Pinpoint the cell where the given text exists, returning its [x, y] midpoint coordinate. 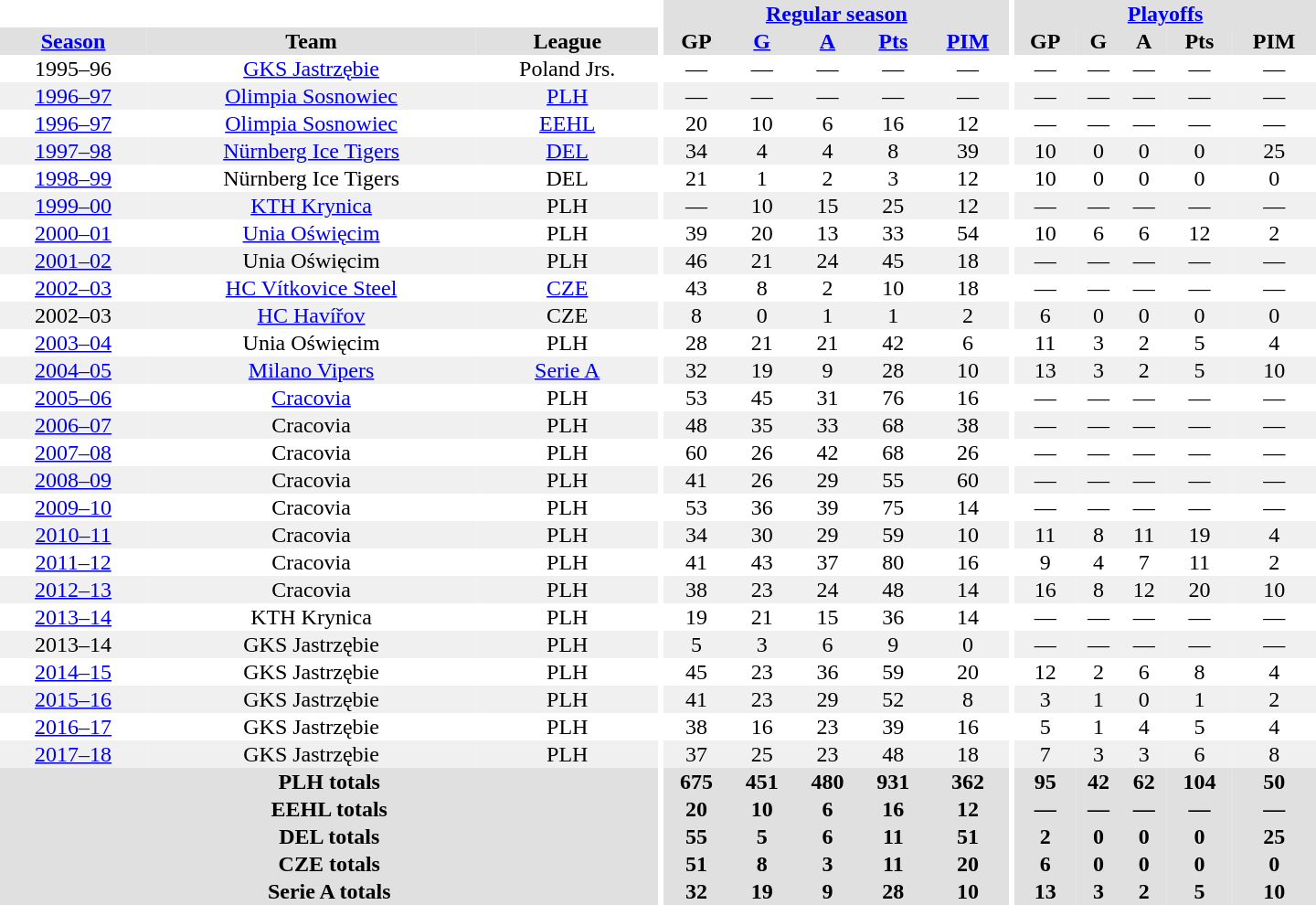
2003–04 [73, 343]
Serie A [568, 370]
Playoffs [1165, 14]
1997–98 [73, 151]
Team [311, 41]
30 [762, 535]
480 [828, 782]
35 [762, 425]
1995–96 [73, 69]
2015–16 [73, 699]
62 [1144, 782]
46 [696, 261]
2012–13 [73, 590]
2001–02 [73, 261]
52 [893, 699]
931 [893, 782]
EEHL totals [329, 809]
2009–10 [73, 507]
2008–09 [73, 480]
2014–15 [73, 672]
Serie A totals [329, 891]
2004–05 [73, 370]
451 [762, 782]
Poland Jrs. [568, 69]
CZE totals [329, 864]
2010–11 [73, 535]
2006–07 [73, 425]
2016–17 [73, 727]
50 [1274, 782]
2005–06 [73, 398]
31 [828, 398]
2000–01 [73, 233]
1999–00 [73, 206]
76 [893, 398]
104 [1200, 782]
2017–18 [73, 754]
1998–99 [73, 178]
2007–08 [73, 452]
95 [1045, 782]
362 [967, 782]
League [568, 41]
DEL totals [329, 836]
EEHL [568, 123]
675 [696, 782]
Milano Vipers [311, 370]
2011–12 [73, 562]
75 [893, 507]
HC Vítkovice Steel [311, 288]
80 [893, 562]
54 [967, 233]
Season [73, 41]
PLH totals [329, 782]
HC Havířov [311, 315]
Regular season [837, 14]
